Scan for the cell matching the given text and deliver its [X, Y] coordinate at center. 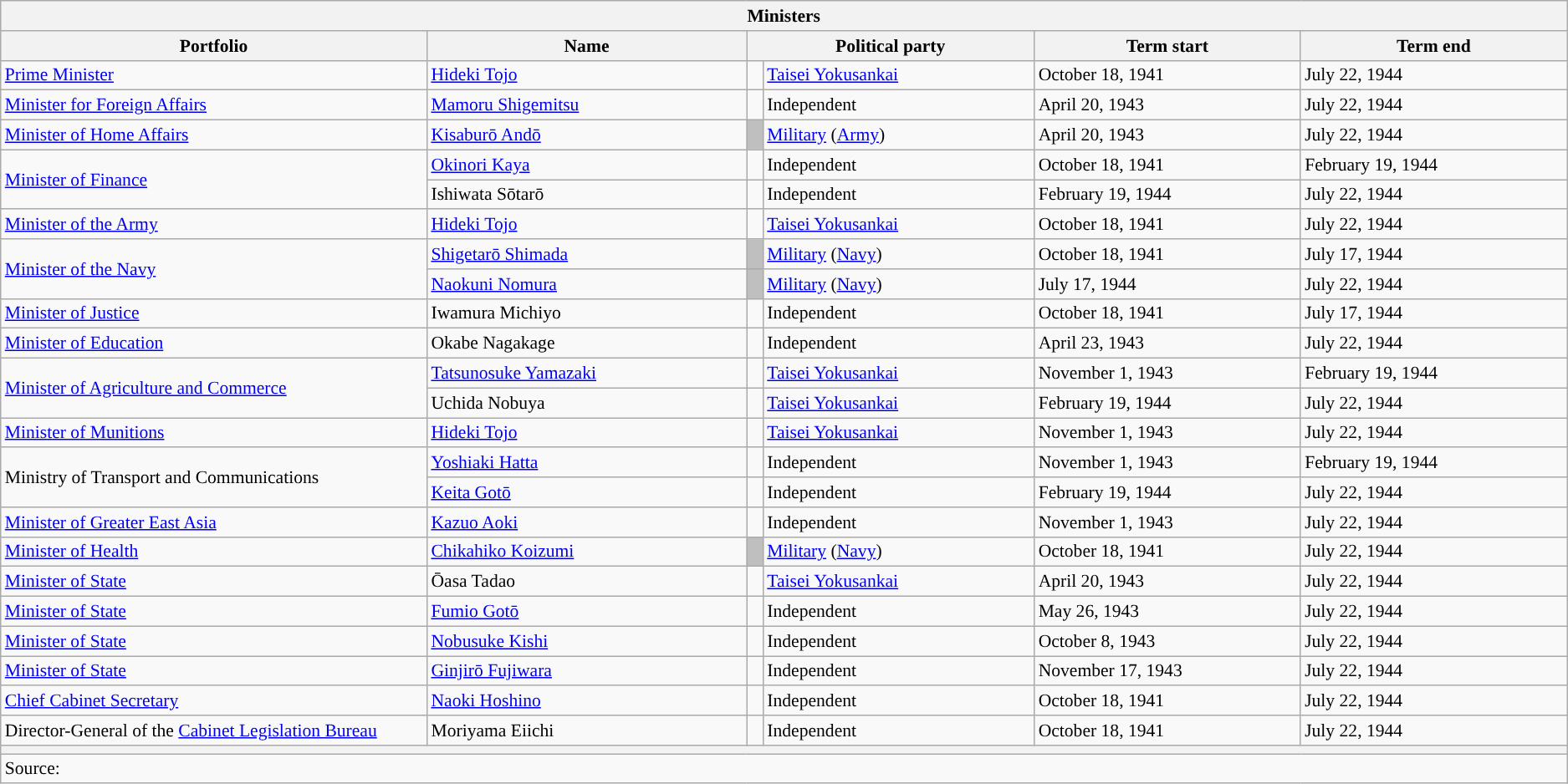
Kazuo Aoki [586, 522]
Ministry of Transport and Communications [214, 478]
Keita Gotō [586, 492]
Shigetarō Shimada [586, 254]
Nobusuke Kishi [586, 641]
Ōasa Tadao [586, 582]
Name [586, 46]
Naokuni Nomura [586, 284]
Naoki Hoshino [586, 701]
Minister of Munitions [214, 433]
Minister of Finance [214, 179]
Minister for Foreign Affairs [214, 105]
Military (Army) [898, 135]
Minister of Agriculture and Commerce [214, 388]
Moriyama Eiichi [586, 731]
Ishiwata Sōtarō [586, 195]
Ministers [784, 16]
April 23, 1943 [1167, 344]
Minister of Education [214, 344]
Chikahiko Koizumi [586, 552]
November 17, 1943 [1167, 671]
Uchida Nobuya [586, 403]
Mamoru Shigemitsu [586, 105]
Political party [891, 46]
Minister of the Navy [214, 269]
Fumio Gotō [586, 612]
Minister of Justice [214, 313]
Tatsunosuke Yamazaki [586, 374]
Term start [1167, 46]
Ginjirō Fujiwara [586, 671]
Iwamura Michiyo [586, 313]
Minister of Home Affairs [214, 135]
Term end [1433, 46]
Okinori Kaya [586, 165]
Minister of Greater East Asia [214, 522]
Director-General of the Cabinet Legislation Bureau [214, 731]
Okabe Nagakage [586, 344]
Prime Minister [214, 75]
Source: [784, 769]
Yoshiaki Hatta [586, 463]
Chief Cabinet Secretary [214, 701]
Portfolio [214, 46]
Minister of the Army [214, 225]
May 26, 1943 [1167, 612]
Kisaburō Andō [586, 135]
October 8, 1943 [1167, 641]
Minister of Health [214, 552]
